Determine the [x, y] coordinate at the center of the cell enclosing the given text.  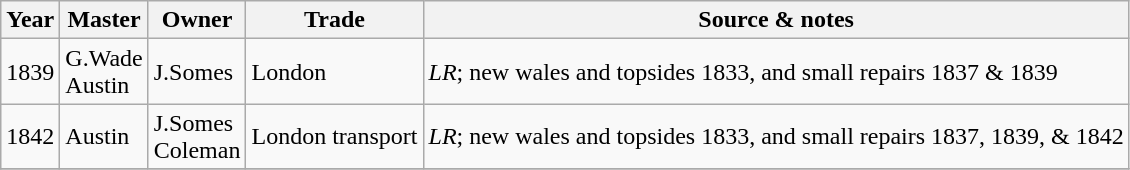
Master [104, 20]
London transport [334, 136]
Owner [197, 20]
1839 [30, 72]
London [334, 72]
Austin [104, 136]
Source & notes [776, 20]
Trade [334, 20]
LR; new wales and topsides 1833, and small repairs 1837 & 1839 [776, 72]
J.SomesColeman [197, 136]
Year [30, 20]
J.Somes [197, 72]
LR; new wales and topsides 1833, and small repairs 1837, 1839, & 1842 [776, 136]
G.WadeAustin [104, 72]
1842 [30, 136]
